Locate the cell with the specified text and output its (X, Y) center coordinate. 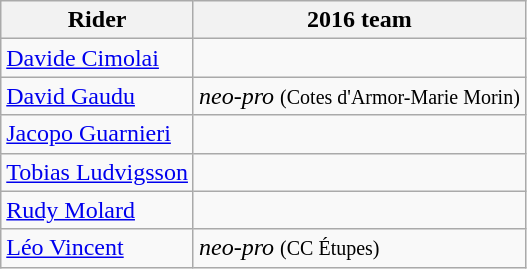
Léo Vincent (98, 248)
neo-pro (CC Étupes) (359, 248)
2016 team (359, 20)
Davide Cimolai (98, 58)
Rider (98, 20)
David Gaudu (98, 96)
Jacopo Guarnieri (98, 134)
neo-pro (Cotes d'Armor-Marie Morin) (359, 96)
Rudy Molard (98, 210)
Tobias Ludvigsson (98, 172)
